Search for the cell housing the specified text and yield its (X, Y) center coordinate. 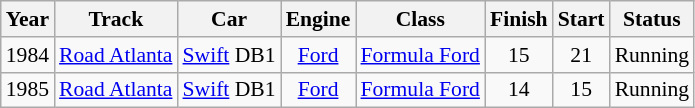
Year (28, 19)
1984 (28, 55)
Engine (318, 19)
21 (582, 55)
Finish (519, 19)
Start (582, 19)
1985 (28, 90)
14 (519, 90)
Status (652, 19)
Class (420, 19)
Car (228, 19)
Track (116, 19)
